Identify which cell holds the provided text, then report its (X, Y) central coordinate. 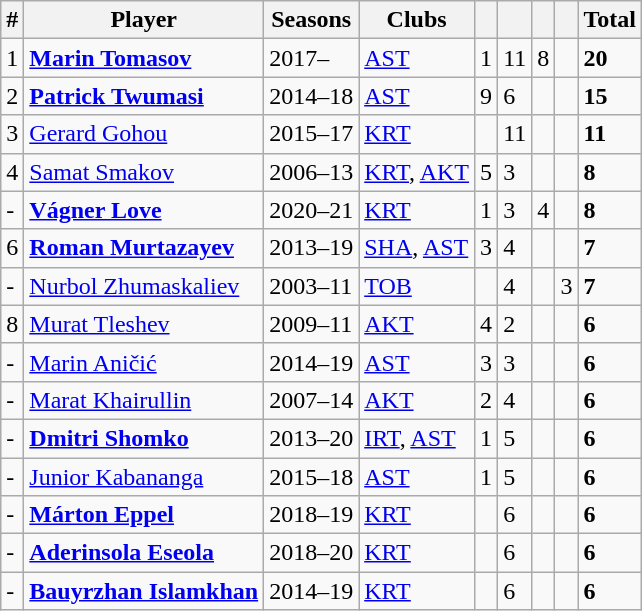
20 (610, 58)
Nurbol Zhumaskaliev (144, 286)
Marin Aničić (144, 362)
Dmitri Shomko (144, 438)
Vágner Love (144, 210)
TOB (417, 286)
2015–17 (312, 134)
2003–11 (312, 286)
Gerard Gohou (144, 134)
2015–18 (312, 477)
2007–14 (312, 400)
Seasons (312, 20)
Patrick Twumasi (144, 96)
Player (144, 20)
2018–20 (312, 553)
Junior Kabananga (144, 477)
SHA, AST (417, 248)
2006–13 (312, 172)
2013–20 (312, 438)
2009–11 (312, 324)
Márton Eppel (144, 515)
IRT, AST (417, 438)
2013–19 (312, 248)
# (12, 20)
2014–18 (312, 96)
Aderinsola Eseola (144, 553)
KRT, AKT (417, 172)
Clubs (417, 20)
Bauyrzhan Islamkhan (144, 591)
Roman Murtazayev (144, 248)
Marin Tomasov (144, 58)
2020–21 (312, 210)
Samat Smakov (144, 172)
Marat Khairullin (144, 400)
2017– (312, 58)
9 (486, 96)
15 (610, 96)
Murat Tleshev (144, 324)
2018–19 (312, 515)
Total (610, 20)
